Provide the (X, Y) coordinate of the cell's center where the given text is located.  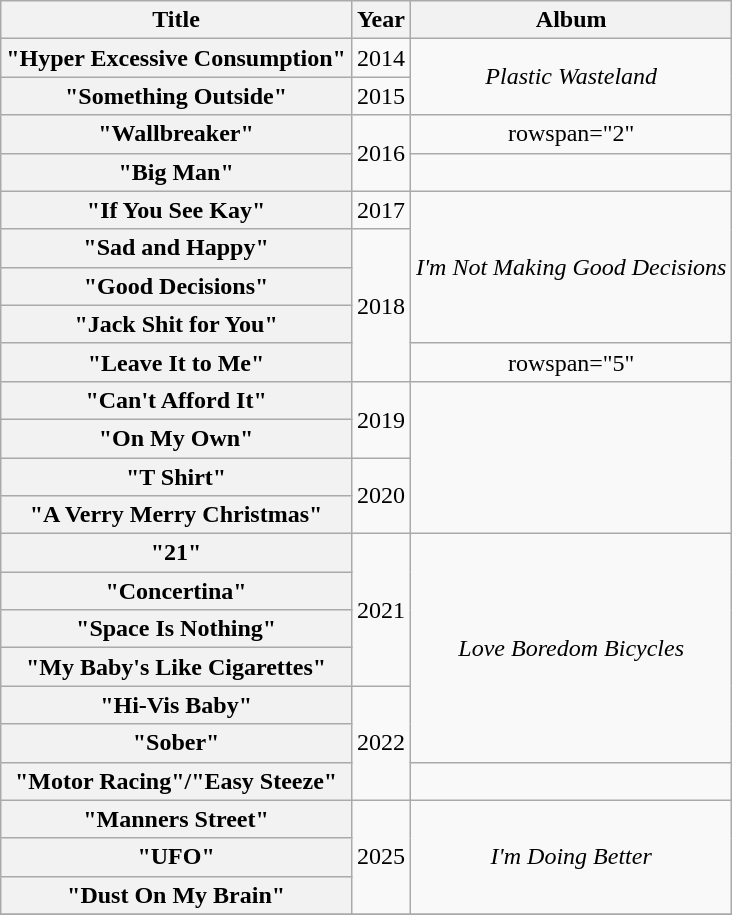
Album (570, 20)
"A Verry Merry Christmas" (176, 515)
"Dust On My Brain" (176, 895)
Title (176, 20)
"My Baby's Like Cigarettes" (176, 667)
"T Shirt" (176, 477)
"Jack Shit for You" (176, 324)
"If You See Kay" (176, 210)
2014 (380, 58)
"Can't Afford It" (176, 400)
2021 (380, 610)
2025 (380, 857)
I'm Doing Better (570, 857)
"Hi-Vis Baby" (176, 705)
"On My Own" (176, 438)
"Concertina" (176, 591)
"21" (176, 553)
"Leave It to Me" (176, 362)
"Something Outside" (176, 96)
"Good Decisions" (176, 286)
"Sober" (176, 743)
"Manners Street" (176, 819)
rowspan="2" (570, 134)
2016 (380, 153)
2015 (380, 96)
2020 (380, 496)
"UFO" (176, 857)
"Sad and Happy" (176, 248)
"Motor Racing"/"Easy Steeze" (176, 781)
I'm Not Making Good Decisions (570, 267)
Plastic Wasteland (570, 77)
"Big Man" (176, 172)
"Hyper Excessive Consumption" (176, 58)
rowspan="5" (570, 362)
Year (380, 20)
2017 (380, 210)
2018 (380, 305)
"Space Is Nothing" (176, 629)
2019 (380, 419)
Love Boredom Bicycles (570, 648)
2022 (380, 743)
"Wallbreaker" (176, 134)
